Search for the cell housing the specified text and yield its [X, Y] center coordinate. 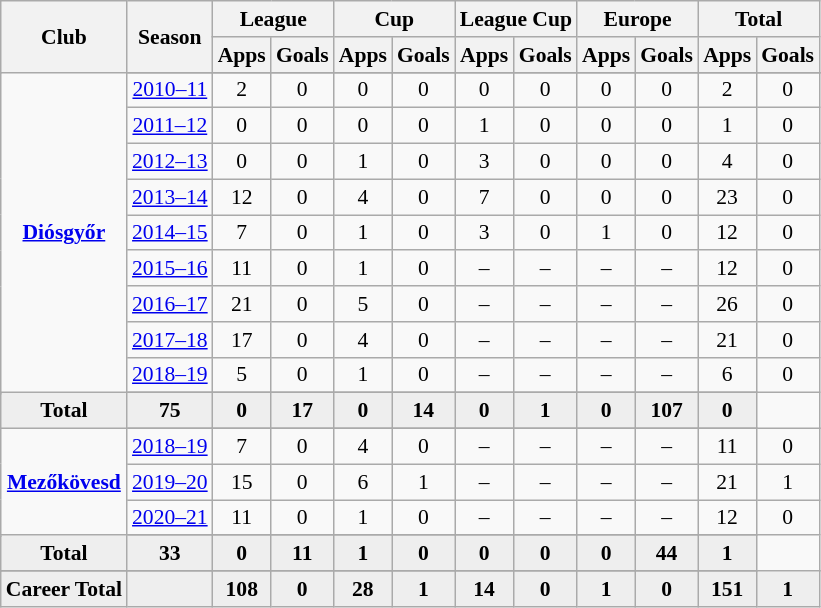
Club [64, 36]
2020–21 [170, 518]
23 [727, 197]
Career Total [64, 589]
Europe [638, 19]
Mezőkövesd [64, 482]
28 [363, 589]
2012–13 [170, 162]
15 [242, 482]
2011–12 [170, 126]
108 [242, 589]
26 [727, 304]
League [274, 19]
Cup [394, 19]
2010–11 [170, 90]
151 [727, 589]
75 [170, 411]
Season [170, 36]
2016–17 [170, 304]
Diósgyőr [64, 232]
44 [666, 554]
2015–16 [170, 269]
2019–20 [170, 482]
League Cup [516, 19]
2013–14 [170, 197]
2014–15 [170, 233]
107 [666, 411]
33 [170, 554]
2017–18 [170, 340]
